Pinpoint the cell where the given text exists, returning its [x, y] midpoint coordinate. 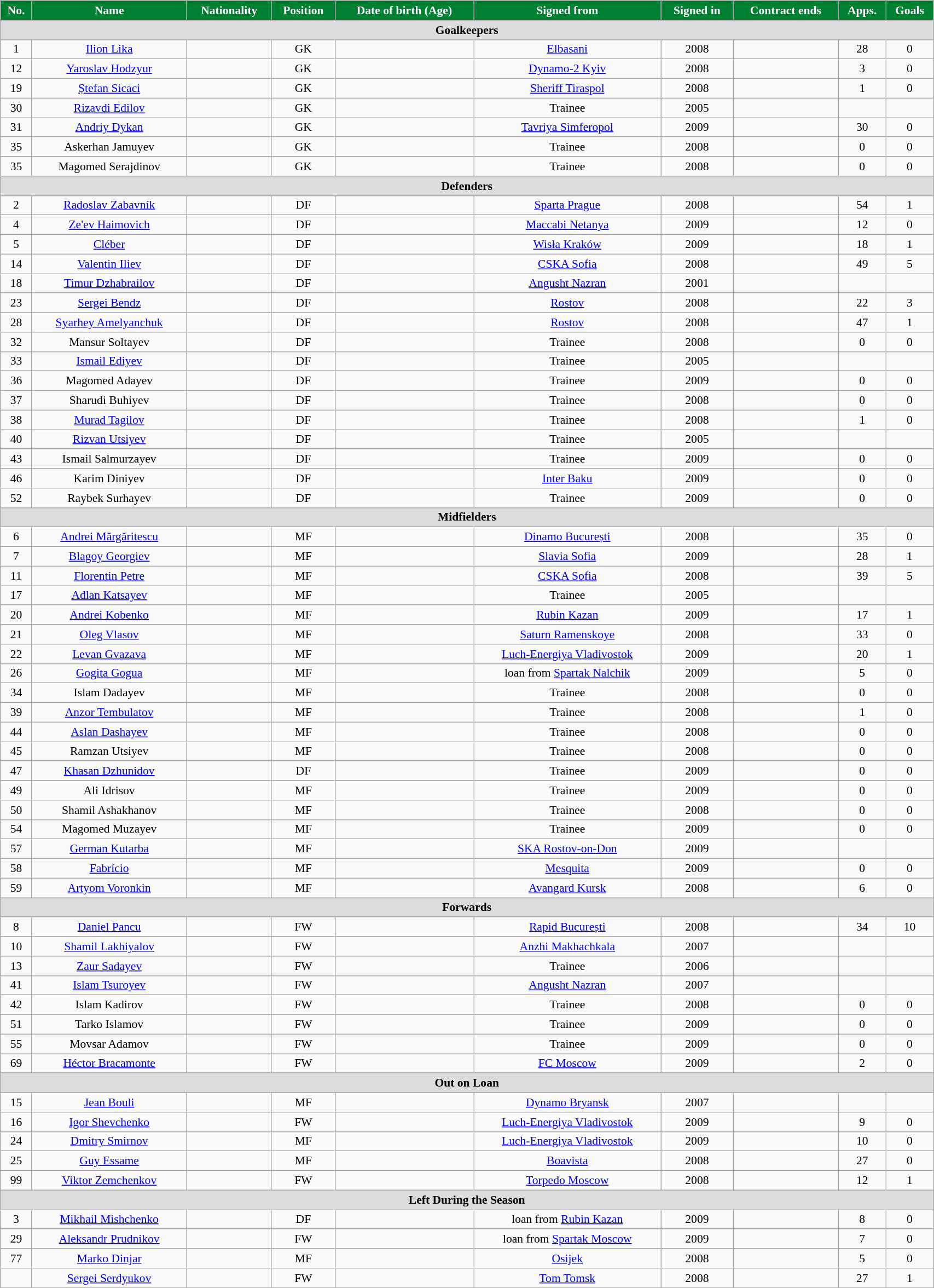
24 [16, 1141]
Sharudi Buhiyev [109, 401]
Rizavdi Edilov [109, 108]
Rubin Kazan [568, 615]
Mesquita [568, 869]
40 [16, 440]
Magomed Serajdinov [109, 166]
No. [16, 10]
Boavista [568, 1161]
Osijek [568, 1258]
Mansur Soltayev [109, 342]
Yaroslav Hodzyur [109, 69]
Ismail Salmurzayev [109, 459]
Date of birth (Age) [404, 10]
Zaur Sadayev [109, 966]
Ismail Ediyev [109, 361]
German Kutarba [109, 849]
50 [16, 810]
11 [16, 576]
Movsar Adamov [109, 1044]
46 [16, 478]
Sergei Serdyukov [109, 1278]
SKA Rostov-on-Don [568, 849]
Islam Tsuroyev [109, 985]
Ilion Lika [109, 49]
Andrei Kobenko [109, 615]
Ștefan Sicaci [109, 89]
Midfielders [467, 517]
Raybek Surhayev [109, 498]
Radoslav Zabavník [109, 205]
38 [16, 420]
Viktor Zemchenkov [109, 1181]
Murad Tagilov [109, 420]
52 [16, 498]
Khasan Dzhunidov [109, 771]
Magomed Adayev [109, 381]
Artyom Voronkin [109, 888]
Fabrício [109, 869]
Slavia Sofia [568, 557]
Dinamo București [568, 537]
Left During the Season [467, 1200]
25 [16, 1161]
Islam Kadirov [109, 1005]
Askerhan Jamuyev [109, 147]
Levan Gvazava [109, 654]
2001 [697, 284]
Blagoy Georgiev [109, 557]
Tavriya Simferopol [568, 128]
Dmitry Smirnov [109, 1141]
Andriy Dykan [109, 128]
Shamil Ashakhanov [109, 810]
Daniel Pancu [109, 927]
Apps. [862, 10]
Signed in [697, 10]
Shamil Lakhiyalov [109, 946]
Ali Idrisov [109, 790]
4 [16, 225]
Goals [909, 10]
Magomed Muzayev [109, 829]
Forwards [467, 908]
44 [16, 732]
Saturn Ramenskoye [568, 634]
Maccabi Netanya [568, 225]
42 [16, 1005]
99 [16, 1181]
9 [862, 1122]
Torpedo Moscow [568, 1181]
2006 [697, 966]
Tom Tomsk [568, 1278]
Position [303, 10]
Dynamo-2 Kyiv [568, 69]
Gogita Gogua [109, 673]
Adlan Katsayev [109, 596]
57 [16, 849]
Karim Diniyev [109, 478]
41 [16, 985]
51 [16, 1025]
Marko Dinjar [109, 1258]
Wisła Kraków [568, 245]
Oleg Vlasov [109, 634]
Mikhail Mishchenko [109, 1220]
Elbasani [568, 49]
36 [16, 381]
23 [16, 303]
Héctor Bracamonte [109, 1064]
Valentin Iliev [109, 264]
Guy Essame [109, 1161]
55 [16, 1044]
loan from Rubin Kazan [568, 1220]
Out on Loan [467, 1083]
Signed from [568, 10]
FC Moscow [568, 1064]
43 [16, 459]
Aleksandr Prudnikov [109, 1239]
Ze'ev Haimovich [109, 225]
37 [16, 401]
Goalkeepers [467, 30]
loan from Spartak Nalchik [568, 673]
Igor Shevchenko [109, 1122]
14 [16, 264]
Tarko Islamov [109, 1025]
Sergei Bendz [109, 303]
29 [16, 1239]
Nationality [229, 10]
58 [16, 869]
Sheriff Tiraspol [568, 89]
Aslan Dashayev [109, 732]
Anzor Tembulatov [109, 713]
19 [16, 89]
Syarhey Amelyanchuk [109, 322]
31 [16, 128]
Florentin Petre [109, 576]
Cléber [109, 245]
77 [16, 1258]
Dynamo Bryansk [568, 1102]
59 [16, 888]
Ramzan Utsiyev [109, 752]
13 [16, 966]
Timur Dzhabrailov [109, 284]
Jean Bouli [109, 1102]
45 [16, 752]
Contract ends [786, 10]
15 [16, 1102]
Rizvan Utsiyev [109, 440]
32 [16, 342]
Sparta Prague [568, 205]
Islam Dadayev [109, 693]
21 [16, 634]
69 [16, 1064]
loan from Spartak Moscow [568, 1239]
Name [109, 10]
Defenders [467, 186]
Inter Baku [568, 478]
Anzhi Makhachkala [568, 946]
16 [16, 1122]
Avangard Kursk [568, 888]
26 [16, 673]
Andrei Mărgăritescu [109, 537]
Rapid București [568, 927]
